Detect which cell encompasses the target text, then output its (x, y) center coordinate. 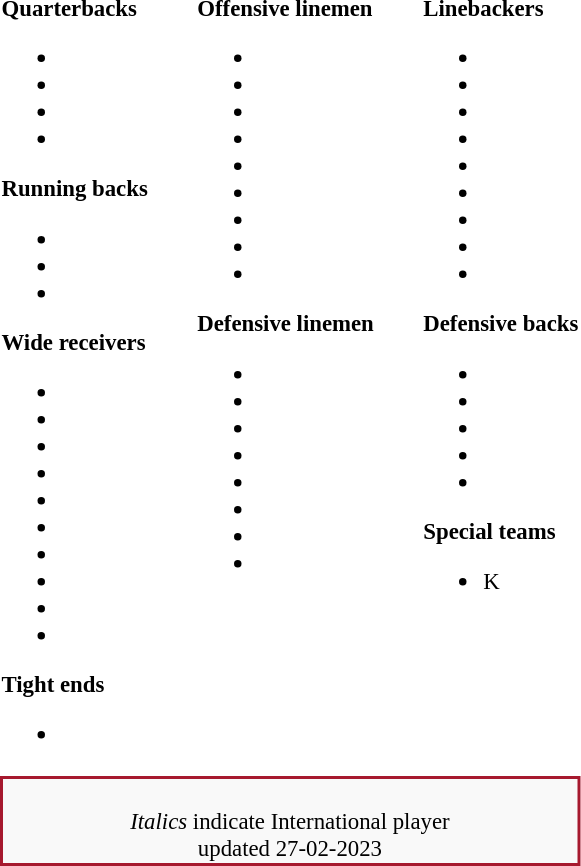
Italics indicate International player updated 27-02-2023 (290, 820)
